Return the (x, y) coordinate for the center point of the cell that contains the specified text.  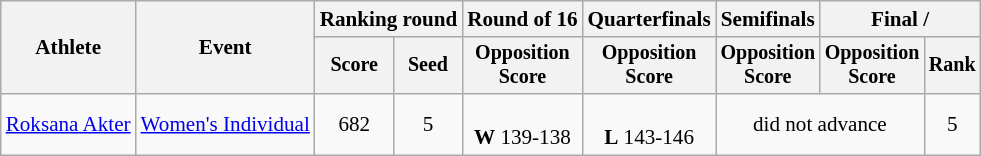
did not advance (820, 124)
L 143-146 (650, 124)
Ranking round (388, 18)
Athlete (68, 48)
Quarterfinals (650, 18)
Rank (952, 65)
Final / (900, 18)
W 139-138 (522, 124)
682 (354, 124)
Round of 16 (522, 18)
Semifinals (768, 18)
Score (354, 65)
Women's Individual (226, 124)
Event (226, 48)
Seed (428, 65)
Roksana Akter (68, 124)
